Scan for the cell matching the given text and deliver its (x, y) coordinate at center. 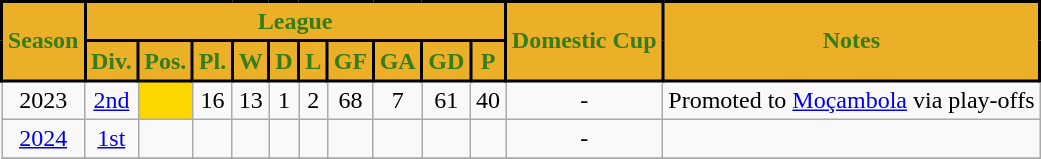
D (284, 61)
GF (350, 61)
16 (213, 100)
1st (112, 138)
2nd (112, 100)
Pos. (166, 61)
League (296, 22)
2024 (44, 138)
Notes (852, 42)
Promoted to Moçambola via play-offs (852, 100)
L (314, 61)
2023 (44, 100)
P (488, 61)
61 (446, 100)
Domestic Cup (584, 42)
68 (350, 100)
13 (250, 100)
GD (446, 61)
Div. (112, 61)
W (250, 61)
Pl. (213, 61)
2 (314, 100)
Season (44, 42)
7 (398, 100)
40 (488, 100)
GA (398, 61)
1 (284, 100)
